Detect which cell encompasses the target text, then output its [X, Y] center coordinate. 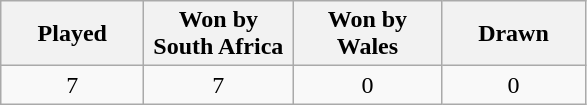
Won byWales [368, 34]
Played [72, 34]
Won bySouth Africa [218, 34]
Drawn [514, 34]
